Return the [X, Y] coordinate for the center point of the cell that contains the specified text.  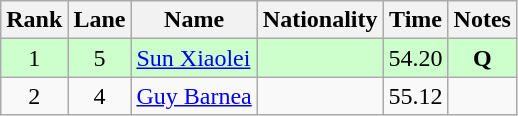
55.12 [416, 96]
1 [34, 58]
Name [194, 20]
Q [482, 58]
5 [100, 58]
Nationality [320, 20]
Rank [34, 20]
54.20 [416, 58]
Lane [100, 20]
Notes [482, 20]
Sun Xiaolei [194, 58]
4 [100, 96]
Time [416, 20]
Guy Barnea [194, 96]
2 [34, 96]
